Return [x, y] of the center of cell containing provided text 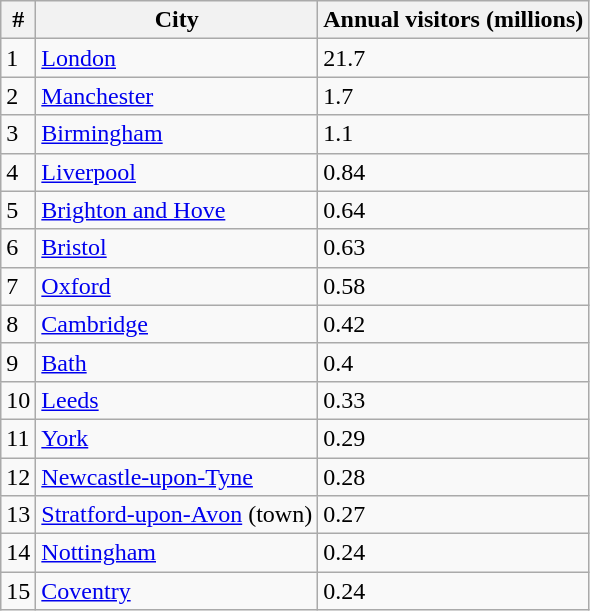
Bristol [177, 248]
11 [18, 438]
1.1 [454, 134]
15 [18, 591]
13 [18, 515]
Oxford [177, 286]
3 [18, 134]
21.7 [454, 58]
7 [18, 286]
York [177, 438]
0.29 [454, 438]
1.7 [454, 96]
0.84 [454, 172]
8 [18, 324]
London [177, 58]
Nottingham [177, 553]
6 [18, 248]
0.42 [454, 324]
14 [18, 553]
City [177, 20]
4 [18, 172]
Bath [177, 362]
Annual visitors (millions) [454, 20]
9 [18, 362]
0.27 [454, 515]
# [18, 20]
Liverpool [177, 172]
Stratford-upon-Avon (town) [177, 515]
Coventry [177, 591]
Manchester [177, 96]
Birmingham [177, 134]
5 [18, 210]
2 [18, 96]
0.64 [454, 210]
Newcastle-upon-Tyne [177, 477]
0.33 [454, 400]
0.58 [454, 286]
Cambridge [177, 324]
10 [18, 400]
1 [18, 58]
0.28 [454, 477]
Brighton and Hove [177, 210]
Leeds [177, 400]
0.4 [454, 362]
12 [18, 477]
0.63 [454, 248]
